Determine the (X, Y) coordinate at the center of the cell enclosing the given text.  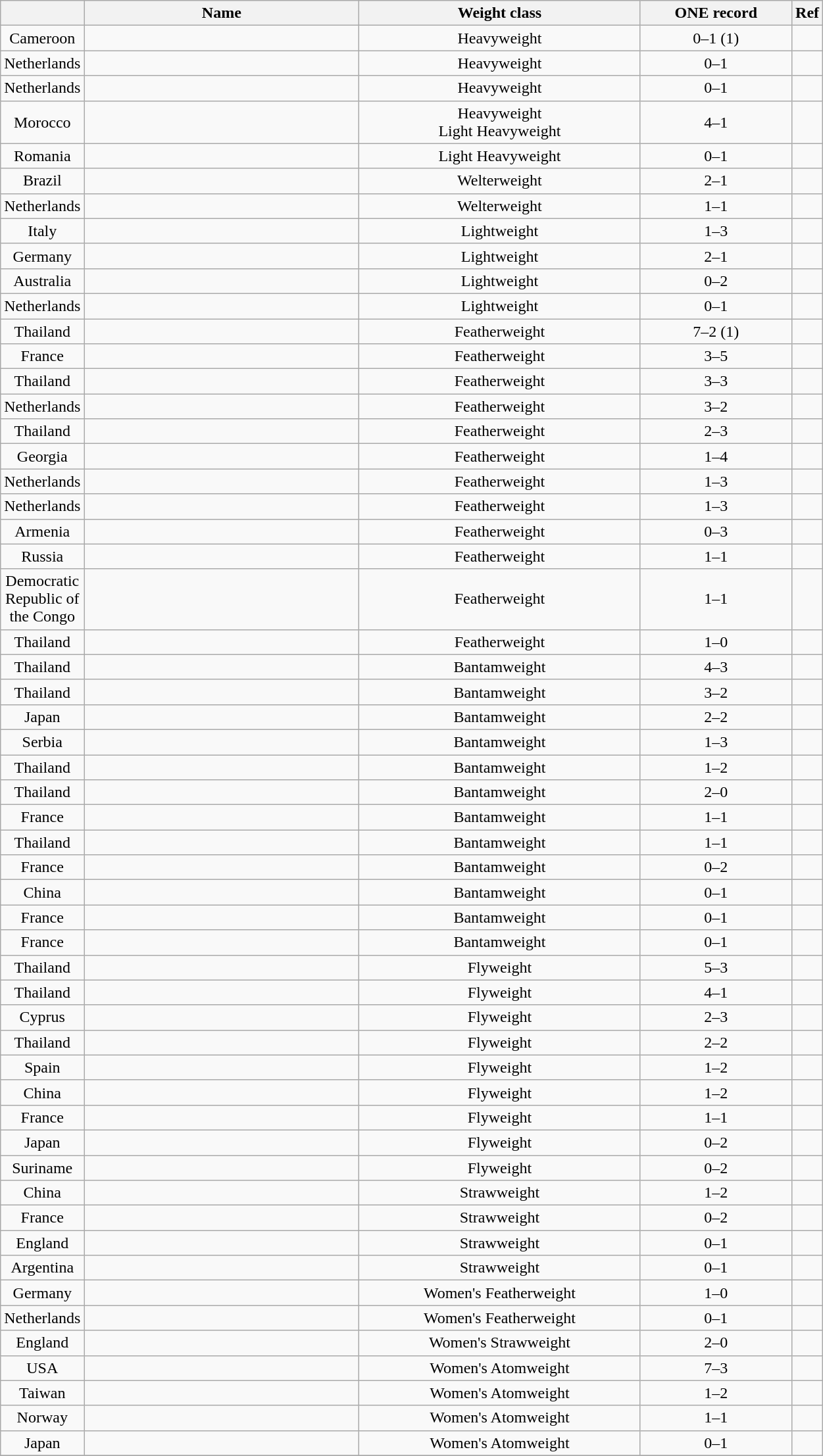
Weight class (500, 13)
Serbia (42, 742)
Women's Strawweight (500, 1343)
Democratic Republic of the Congo (42, 599)
Brazil (42, 181)
Ref (808, 13)
Spain (42, 1067)
Norway (42, 1418)
Morocco (42, 122)
0–3 (716, 531)
0–1 (1) (716, 38)
Italy (42, 231)
Georgia (42, 456)
Russia (42, 556)
3–3 (716, 381)
Cameroon (42, 38)
Light Heavyweight (500, 156)
Romania (42, 156)
Cyprus (42, 1017)
ONE record (716, 13)
Name (222, 13)
7–2 (1) (716, 331)
5–3 (716, 967)
HeavyweightLight Heavyweight (500, 122)
Suriname (42, 1167)
Argentina (42, 1268)
Taiwan (42, 1393)
4–3 (716, 667)
Armenia (42, 531)
1–4 (716, 456)
Australia (42, 281)
3–5 (716, 356)
USA (42, 1368)
7–3 (716, 1368)
